Capture the cell that displays the provided text and extract its [x, y] central coordinate. 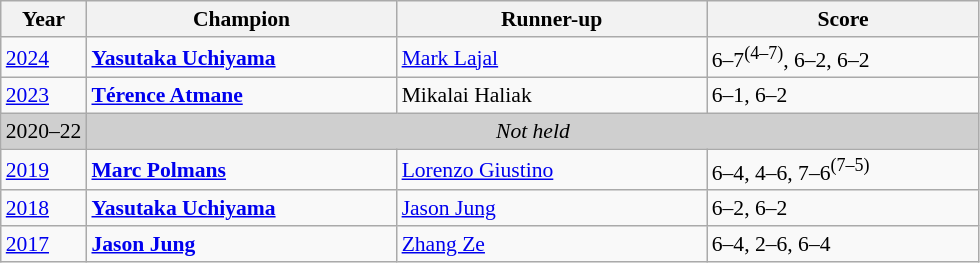
Mikalai Haliak [552, 96]
Year [44, 19]
Lorenzo Giustino [552, 170]
Not held [532, 132]
Mark Lajal [552, 58]
6–2, 6–2 [844, 209]
Champion [241, 19]
Score [844, 19]
2018 [44, 209]
2023 [44, 96]
2024 [44, 58]
6–4, 2–6, 6–4 [844, 244]
Marc Polmans [241, 170]
2017 [44, 244]
6–4, 4–6, 7–6(7–5) [844, 170]
2019 [44, 170]
Runner-up [552, 19]
2020–22 [44, 132]
6–7(4–7), 6–2, 6–2 [844, 58]
Térence Atmane [241, 96]
Zhang Ze [552, 244]
6–1, 6–2 [844, 96]
